Provide the (X, Y) coordinate of the cell's center where the given text is located.  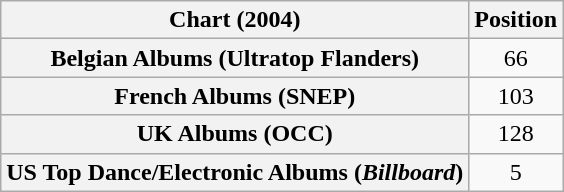
66 (516, 58)
Chart (2004) (235, 20)
5 (516, 172)
US Top Dance/Electronic Albums (Billboard) (235, 172)
UK Albums (OCC) (235, 134)
128 (516, 134)
French Albums (SNEP) (235, 96)
103 (516, 96)
Position (516, 20)
Belgian Albums (Ultratop Flanders) (235, 58)
